Search for the cell housing the specified text and yield its [X, Y] center coordinate. 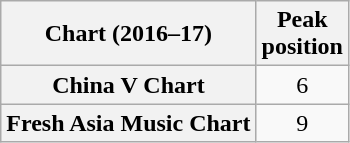
9 [302, 123]
Peakposition [302, 34]
6 [302, 85]
China V Chart [128, 85]
Chart (2016–17) [128, 34]
Fresh Asia Music Chart [128, 123]
